Provide the (x, y) coordinate of the cell's center where the given text is located.  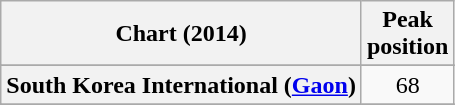
Chart (2014) (182, 34)
68 (407, 85)
South Korea International (Gaon) (182, 85)
Peakposition (407, 34)
